Determine the (x, y) coordinate at the center of the cell enclosing the given text.  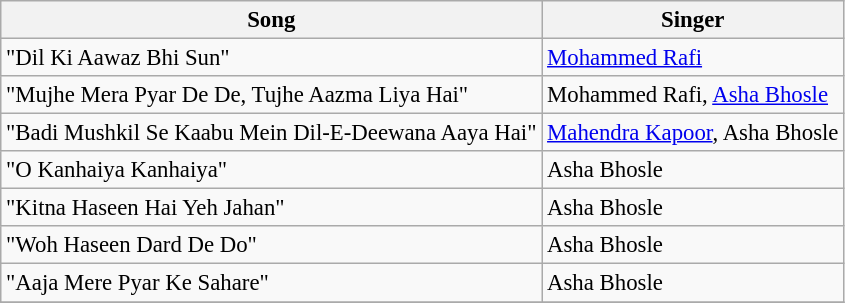
Mohammed Rafi (693, 58)
Mohammed Rafi, Asha Bhosle (693, 95)
Song (272, 20)
Mahendra Kapoor, Asha Bhosle (693, 133)
Singer (693, 20)
"Aaja Mere Pyar Ke Sahare" (272, 283)
"Woh Haseen Dard De Do" (272, 245)
"Kitna Haseen Hai Yeh Jahan" (272, 208)
"Dil Ki Aawaz Bhi Sun" (272, 58)
"Mujhe Mera Pyar De De, Tujhe Aazma Liya Hai" (272, 95)
"O Kanhaiya Kanhaiya" (272, 170)
"Badi Mushkil Se Kaabu Mein Dil-E-Deewana Aaya Hai" (272, 133)
